Capture the cell that displays the provided text and extract its (X, Y) central coordinate. 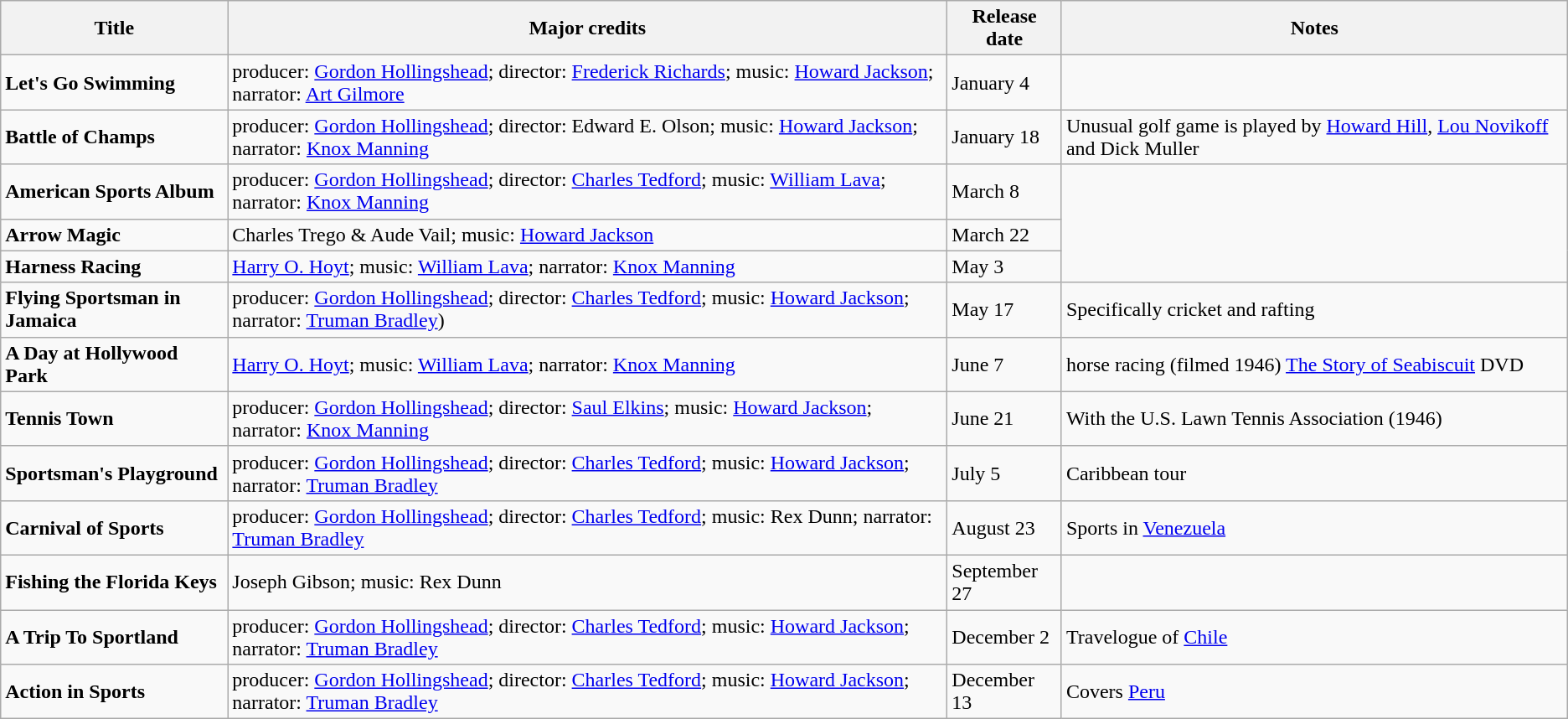
September 27 (1005, 582)
Travelogue of Chile (1314, 637)
A Day at Hollywood Park (114, 364)
Carnival of Sports (114, 528)
With the U.S. Lawn Tennis Association (1946) (1314, 419)
producer: Gordon Hollingshead; director: Charles Tedford; music: William Lava; narrator: Knox Manning (588, 191)
Joseph Gibson; music: Rex Dunn (588, 582)
producer: Gordon Hollingshead; director: Edward E. Olson; music: Howard Jackson; narrator: Knox Manning (588, 137)
Battle of Champs (114, 137)
May 3 (1005, 266)
producer: Gordon Hollingshead; director: Frederick Richards; music: Howard Jackson; narrator: Art Gilmore (588, 82)
June 7 (1005, 364)
Harness Racing (114, 266)
Caribbean tour (1314, 473)
August 23 (1005, 528)
June 21 (1005, 419)
Tennis Town (114, 419)
producer: Gordon Hollingshead; director: Saul Elkins; music: Howard Jackson; narrator: Knox Manning (588, 419)
Charles Trego & Aude Vail; music: Howard Jackson (588, 235)
Arrow Magic (114, 235)
Unusual golf game is played by Howard Hill, Lou Novikoff and Dick Muller (1314, 137)
Notes (1314, 28)
Let's Go Swimming (114, 82)
March 22 (1005, 235)
Action in Sports (114, 692)
American Sports Album (114, 191)
Covers Peru (1314, 692)
January 4 (1005, 82)
horse racing (filmed 1946) The Story of Seabiscuit DVD (1314, 364)
producer: Gordon Hollingshead; director: Charles Tedford; music: Rex Dunn; narrator: Truman Bradley (588, 528)
December 13 (1005, 692)
Sportsman's Playground (114, 473)
Title (114, 28)
A Trip To Sportland (114, 637)
Release date (1005, 28)
producer: Gordon Hollingshead; director: Charles Tedford; music: Howard Jackson; narrator: Truman Bradley) (588, 310)
Flying Sportsman in Jamaica (114, 310)
March 8 (1005, 191)
December 2 (1005, 637)
Specifically cricket and rafting (1314, 310)
Major credits (588, 28)
Fishing the Florida Keys (114, 582)
July 5 (1005, 473)
January 18 (1005, 137)
May 17 (1005, 310)
Sports in Venezuela (1314, 528)
